Capture the cell that displays the provided text and extract its (x, y) central coordinate. 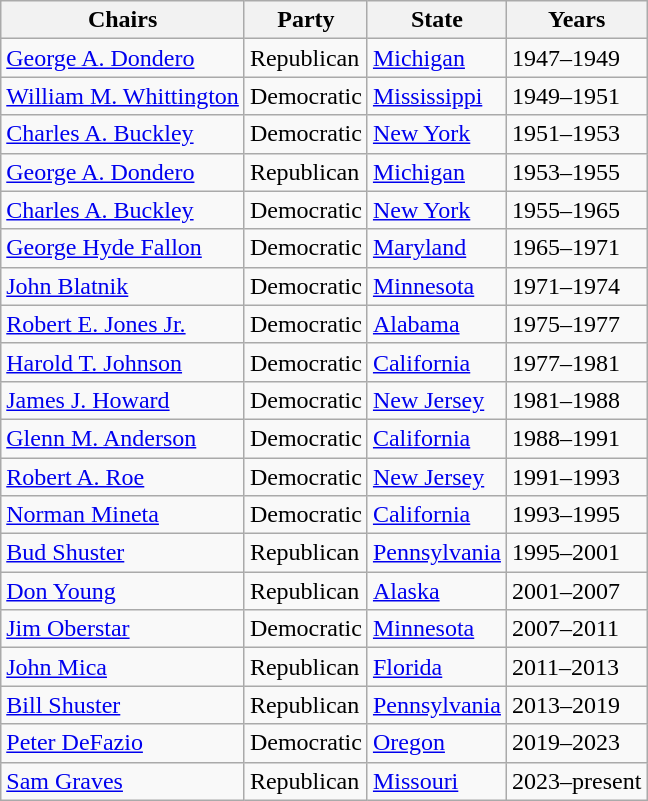
1995–2001 (576, 553)
2019–2023 (576, 743)
Bud Shuster (123, 553)
Maryland (436, 248)
Party (306, 20)
Peter DeFazio (123, 743)
1953–1955 (576, 172)
2023–present (576, 781)
Florida (436, 667)
1981–1988 (576, 400)
Harold T. Johnson (123, 362)
Alaska (436, 591)
Sam Graves (123, 781)
Norman Mineta (123, 515)
1949–1951 (576, 96)
Years (576, 20)
James J. Howard (123, 400)
Jim Oberstar (123, 629)
1955–1965 (576, 210)
Bill Shuster (123, 705)
2007–2011 (576, 629)
Robert E. Jones Jr. (123, 324)
1947–1949 (576, 58)
William M. Whittington (123, 96)
1975–1977 (576, 324)
Mississippi (436, 96)
Glenn M. Anderson (123, 438)
2001–2007 (576, 591)
1993–1995 (576, 515)
George Hyde Fallon (123, 248)
1991–1993 (576, 477)
1951–1953 (576, 134)
2011–2013 (576, 667)
Robert A. Roe (123, 477)
Missouri (436, 781)
Chairs (123, 20)
State (436, 20)
Oregon (436, 743)
John Blatnik (123, 286)
John Mica (123, 667)
1971–1974 (576, 286)
Don Young (123, 591)
2013–2019 (576, 705)
Alabama (436, 324)
1977–1981 (576, 362)
1988–1991 (576, 438)
1965–1971 (576, 248)
